Return the (X, Y) coordinate for the center point of the cell that contains the specified text.  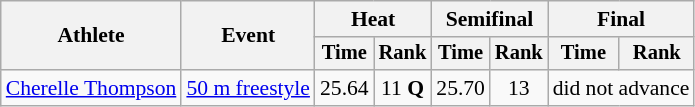
25.70 (460, 88)
Semifinal (489, 19)
Heat (373, 19)
13 (519, 88)
50 m freestyle (248, 88)
Final (622, 19)
Cherelle Thompson (92, 88)
Event (248, 36)
Athlete (92, 36)
11 Q (403, 88)
did not advance (622, 88)
25.64 (344, 88)
